Identify which cell holds the provided text, then report its (x, y) central coordinate. 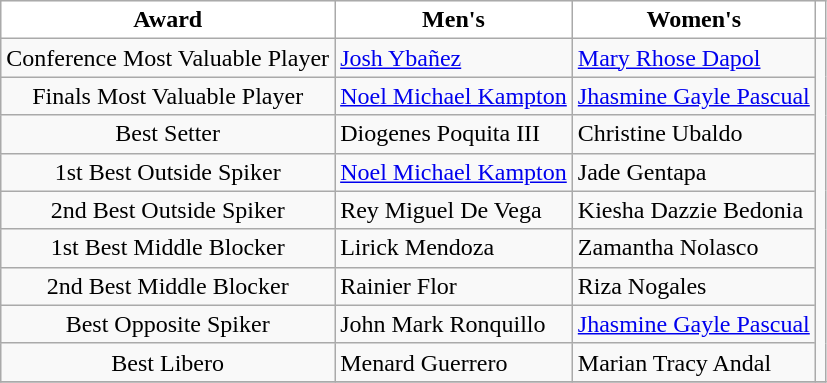
John Mark Ronquillo (454, 324)
Finals Most Valuable Player (168, 96)
Diogenes Poquita III (454, 134)
1st Best Outside Spiker (168, 172)
Women's (694, 20)
2nd Best Middle Blocker (168, 286)
Conference Most Valuable Player (168, 58)
Zamantha Nolasco (694, 248)
Best Libero (168, 362)
Riza Nogales (694, 286)
Mary Rhose Dapol (694, 58)
2nd Best Outside Spiker (168, 210)
Lirick Mendoza (454, 248)
Marian Tracy Andal (694, 362)
Menard Guerrero (454, 362)
Jade Gentapa (694, 172)
Best Setter (168, 134)
1st Best Middle Blocker (168, 248)
Kiesha Dazzie Bedonia (694, 210)
Men's (454, 20)
Rey Miguel De Vega (454, 210)
Josh Ybañez (454, 58)
Best Opposite Spiker (168, 324)
Rainier Flor (454, 286)
Christine Ubaldo (694, 134)
Award (168, 20)
